For the text-containing cell, return its midpoint in (x, y) coordinate format. 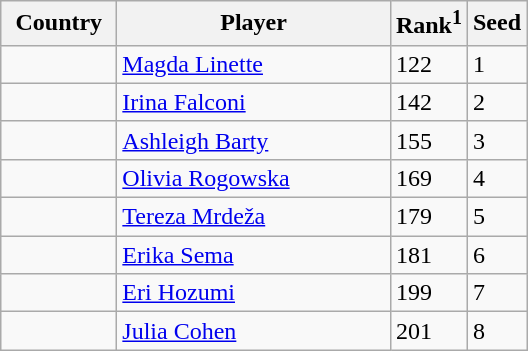
Eri Hozumi (254, 293)
Ashleigh Barty (254, 140)
1 (496, 64)
Rank1 (428, 24)
8 (496, 331)
Olivia Rogowska (254, 178)
Magda Linette (254, 64)
6 (496, 255)
2 (496, 102)
Tereza Mrdeža (254, 217)
7 (496, 293)
142 (428, 102)
3 (496, 140)
Julia Cohen (254, 331)
155 (428, 140)
181 (428, 255)
Erika Sema (254, 255)
Country (59, 24)
122 (428, 64)
201 (428, 331)
169 (428, 178)
4 (496, 178)
5 (496, 217)
Seed (496, 24)
Irina Falconi (254, 102)
179 (428, 217)
Player (254, 24)
199 (428, 293)
